Search for the cell housing the specified text and yield its [x, y] center coordinate. 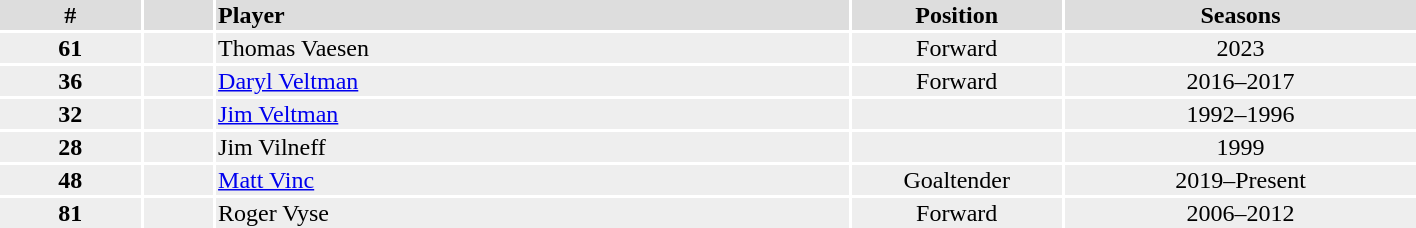
2016–2017 [1240, 81]
2006–2012 [1240, 213]
Daryl Veltman [533, 81]
1992–1996 [1240, 114]
32 [70, 114]
Goaltender [956, 180]
2019–Present [1240, 180]
Roger Vyse [533, 213]
2023 [1240, 48]
Thomas Vaesen [533, 48]
Jim Veltman [533, 114]
Player [533, 15]
1999 [1240, 147]
28 [70, 147]
Jim Vilneff [533, 147]
Seasons [1240, 15]
81 [70, 213]
61 [70, 48]
36 [70, 81]
Matt Vinc [533, 180]
# [70, 15]
48 [70, 180]
Position [956, 15]
